Find where the given text appears and provide that cell's center as [X, Y] coordinate. 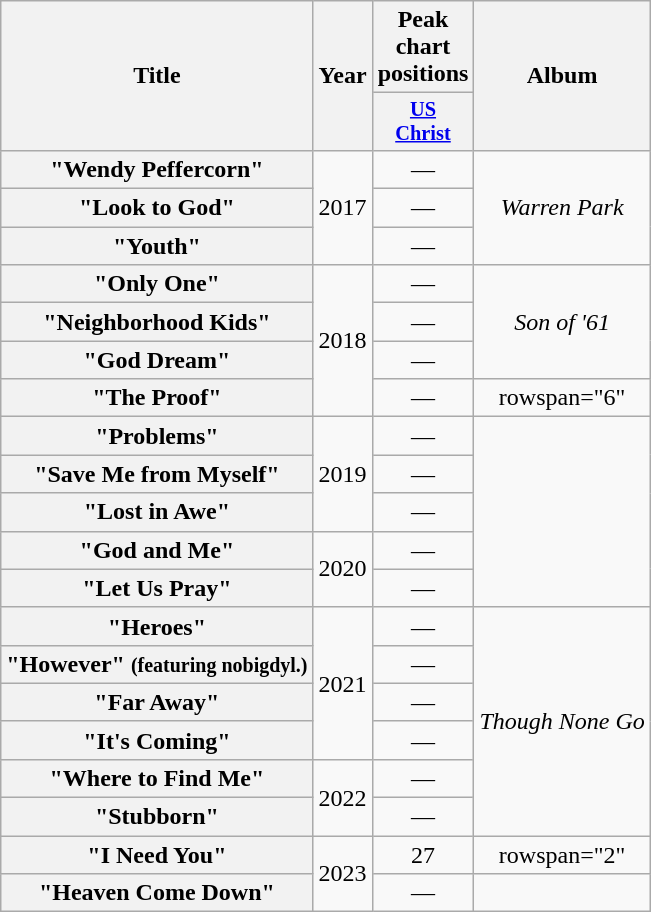
USChrist [423, 122]
2020 [342, 569]
2019 [342, 474]
27 [423, 855]
"God Dream" [157, 360]
"It's Coming" [157, 740]
"Wendy Peffercorn" [157, 169]
"Lost in Awe" [157, 512]
"Save Me from Myself" [157, 474]
2022 [342, 797]
"The Proof" [157, 398]
"Let Us Pray" [157, 588]
"Stubborn" [157, 817]
rowspan="2" [562, 855]
"Heaven Come Down" [157, 893]
"Neighborhood Kids" [157, 322]
"However" (featuring nobigdyl.) [157, 664]
2021 [342, 683]
"Far Away" [157, 702]
"God and Me" [157, 550]
"Heroes" [157, 626]
"Only One" [157, 284]
"Problems" [157, 436]
"Where to Find Me" [157, 778]
"Look to God" [157, 208]
"Youth" [157, 246]
Peak chart positions [423, 47]
Son of '61 [562, 322]
2023 [342, 874]
Year [342, 76]
"I Need You" [157, 855]
Though None Go [562, 721]
Warren Park [562, 207]
2017 [342, 207]
rowspan="6" [562, 398]
Title [157, 76]
2018 [342, 341]
Album [562, 76]
